Detect which cell encompasses the target text, then output its [X, Y] center coordinate. 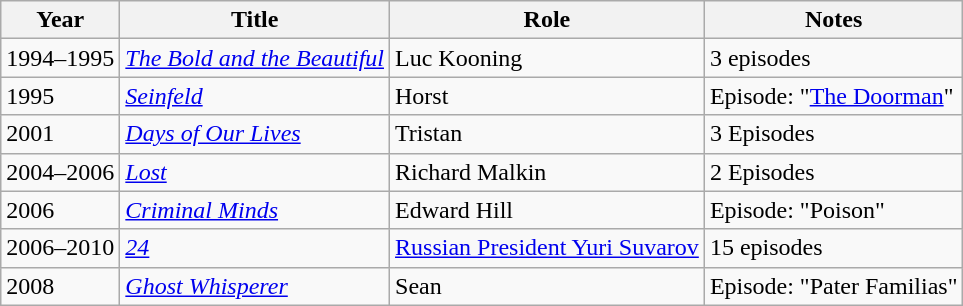
Ghost Whisperer [255, 286]
2006 [60, 210]
Edward Hill [548, 210]
Episode: "Poison" [834, 210]
Horst [548, 96]
2001 [60, 134]
Year [60, 20]
Criminal Minds [255, 210]
Episode: "The Doorman" [834, 96]
Russian President Yuri Suvarov [548, 248]
2 Episodes [834, 172]
3 Episodes [834, 134]
Sean [548, 286]
Days of Our Lives [255, 134]
Notes [834, 20]
Title [255, 20]
Episode: "Pater Familias" [834, 286]
Luc Kooning [548, 58]
Seinfeld [255, 96]
2004–2006 [60, 172]
15 episodes [834, 248]
1994–1995 [60, 58]
1995 [60, 96]
Lost [255, 172]
3 episodes [834, 58]
Tristan [548, 134]
2006–2010 [60, 248]
The Bold and the Beautiful [255, 58]
Richard Malkin [548, 172]
2008 [60, 286]
24 [255, 248]
Role [548, 20]
